From the cell containing the given text, extract its center point as [X, Y] coordinate. 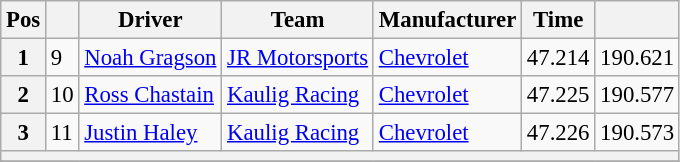
190.577 [638, 95]
11 [62, 133]
190.621 [638, 58]
Noah Gragson [150, 58]
47.214 [558, 58]
Team [298, 20]
Justin Haley [150, 133]
Pos [24, 20]
47.226 [558, 133]
Driver [150, 20]
47.225 [558, 95]
JR Motorsports [298, 58]
Manufacturer [447, 20]
2 [24, 95]
3 [24, 133]
1 [24, 58]
10 [62, 95]
Ross Chastain [150, 95]
9 [62, 58]
Time [558, 20]
190.573 [638, 133]
